Detect which cell encompasses the target text, then output its [x, y] center coordinate. 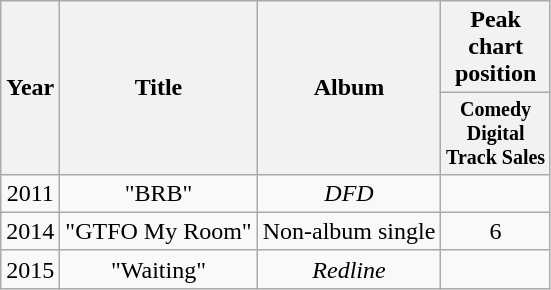
Redline [349, 269]
6 [496, 231]
Non-album single [349, 231]
2015 [30, 269]
Comedy Digital Track Sales [496, 134]
"GTFO My Room" [158, 231]
Year [30, 88]
Album [349, 88]
Peak chart position [496, 47]
"BRB" [158, 193]
DFD [349, 193]
2014 [30, 231]
Title [158, 88]
2011 [30, 193]
"Waiting" [158, 269]
